Search for the cell housing the specified text and yield its [x, y] center coordinate. 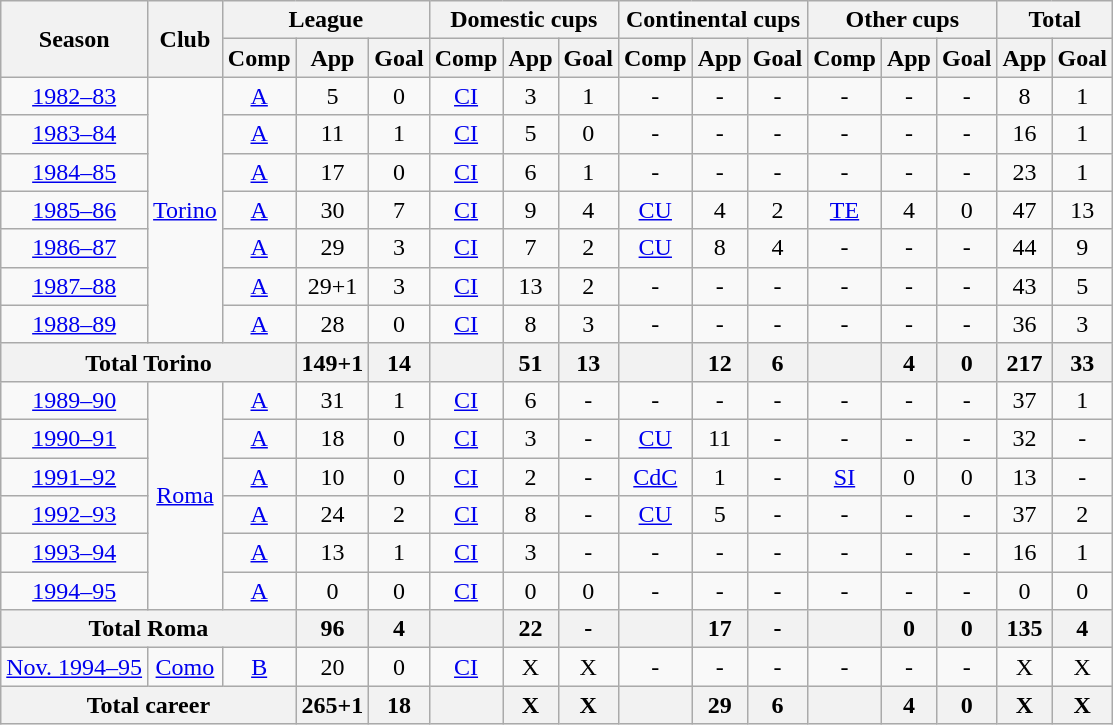
TE [845, 210]
Club [186, 39]
1993–94 [74, 553]
135 [1024, 629]
Other cups [902, 20]
1983–84 [74, 134]
B [259, 667]
24 [332, 515]
32 [1024, 438]
217 [1024, 362]
1985–86 [74, 210]
30 [332, 210]
22 [530, 629]
1989–90 [74, 400]
Season [74, 39]
1987–88 [74, 286]
Nov. 1994–95 [74, 667]
1991–92 [74, 477]
1988–89 [74, 324]
Como [186, 667]
96 [332, 629]
Total career [148, 705]
23 [1024, 172]
CdC [655, 477]
33 [1082, 362]
Total Torino [148, 362]
Total Roma [148, 629]
Continental cups [712, 20]
14 [399, 362]
1994–95 [74, 591]
51 [530, 362]
1982–83 [74, 96]
Domestic cups [524, 20]
League [326, 20]
Torino [186, 210]
1986–87 [74, 248]
Total [1055, 20]
43 [1024, 286]
265+1 [332, 705]
1990–91 [74, 438]
31 [332, 400]
47 [1024, 210]
29+1 [332, 286]
1984–85 [74, 172]
12 [720, 362]
1992–93 [74, 515]
10 [332, 477]
Roma [186, 495]
28 [332, 324]
36 [1024, 324]
SI [845, 477]
149+1 [332, 362]
44 [1024, 248]
20 [332, 667]
